Extract the [X, Y] coordinate from the center of the cell holding the provided text.  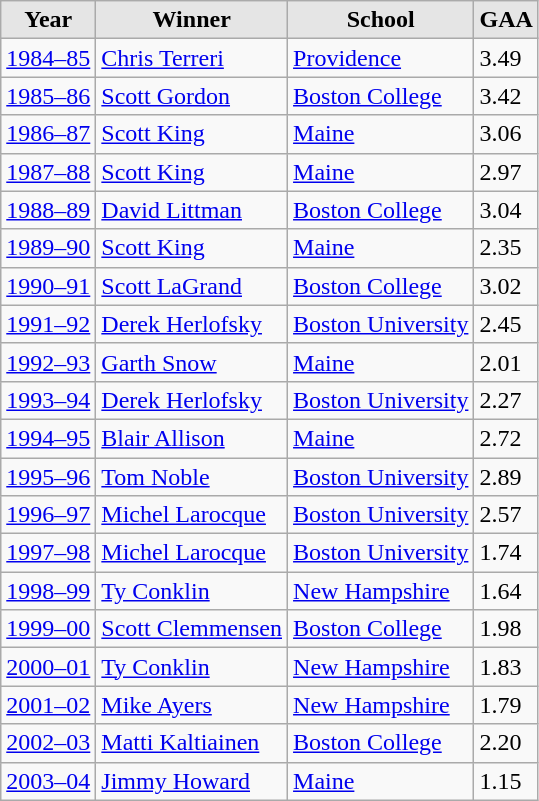
2.35 [506, 248]
2.20 [506, 743]
1.83 [506, 667]
Year [48, 20]
Mike Ayers [192, 705]
3.06 [506, 134]
1986–87 [48, 134]
Providence [381, 58]
Chris Terreri [192, 58]
1988–89 [48, 210]
1987–88 [48, 172]
3.49 [506, 58]
1998–99 [48, 591]
Matti Kaltiainen [192, 743]
3.04 [506, 210]
1.98 [506, 629]
1999–00 [48, 629]
1.74 [506, 553]
2002–03 [48, 743]
Tom Noble [192, 477]
2.01 [506, 362]
1997–98 [48, 553]
Jimmy Howard [192, 781]
2001–02 [48, 705]
Blair Allison [192, 438]
2.72 [506, 438]
1991–92 [48, 324]
2.97 [506, 172]
1994–95 [48, 438]
1984–85 [48, 58]
Scott Clemmensen [192, 629]
1.79 [506, 705]
3.42 [506, 96]
1993–94 [48, 400]
Winner [192, 20]
2.57 [506, 515]
1992–93 [48, 362]
2000–01 [48, 667]
2003–04 [48, 781]
1989–90 [48, 248]
Scott Gordon [192, 96]
1996–97 [48, 515]
GAA [506, 20]
2.89 [506, 477]
2.27 [506, 400]
3.02 [506, 286]
1.15 [506, 781]
1.64 [506, 591]
David Littman [192, 210]
Scott LaGrand [192, 286]
Garth Snow [192, 362]
School [381, 20]
1995–96 [48, 477]
2.45 [506, 324]
1985–86 [48, 96]
1990–91 [48, 286]
